Extract the [x, y] coordinate from the center of the cell holding the provided text.  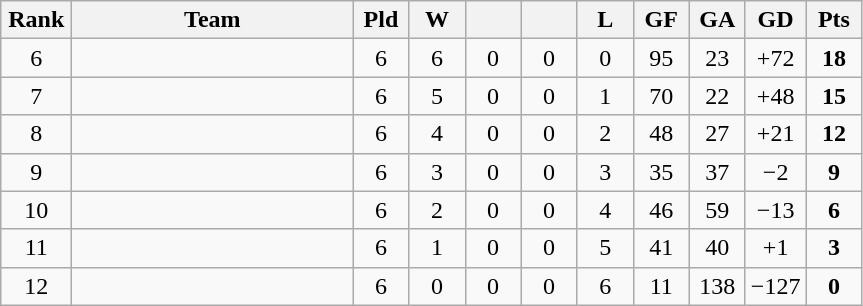
+72 [776, 58]
+1 [776, 248]
−127 [776, 286]
Pts [834, 20]
46 [661, 210]
40 [717, 248]
+21 [776, 134]
Pld [381, 20]
8 [36, 134]
10 [36, 210]
GA [717, 20]
+48 [776, 96]
22 [717, 96]
59 [717, 210]
W [437, 20]
Rank [36, 20]
18 [834, 58]
−13 [776, 210]
27 [717, 134]
23 [717, 58]
138 [717, 286]
35 [661, 172]
−2 [776, 172]
95 [661, 58]
37 [717, 172]
41 [661, 248]
70 [661, 96]
15 [834, 96]
L [605, 20]
7 [36, 96]
GD [776, 20]
Team [212, 20]
48 [661, 134]
GF [661, 20]
